Output the [x, y] coordinate of the center of the cell containing the given text.  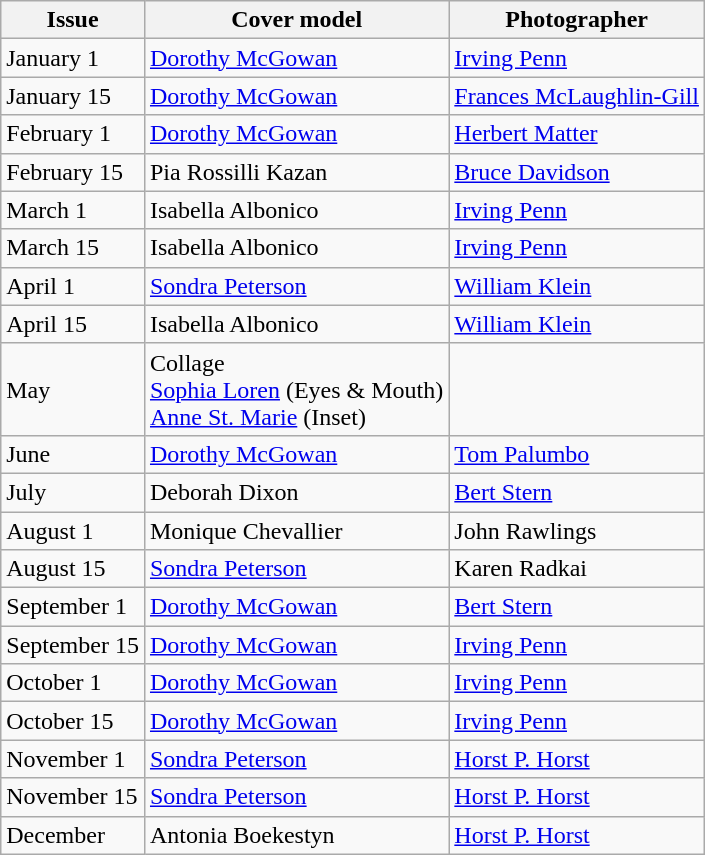
April 1 [73, 286]
Antonia Boekestyn [296, 835]
February 15 [73, 172]
August 1 [73, 531]
August 15 [73, 569]
November 15 [73, 797]
Frances McLaughlin-Gill [577, 96]
May [73, 389]
July [73, 492]
September 1 [73, 607]
November 1 [73, 759]
April 15 [73, 324]
Cover model [296, 20]
John Rawlings [577, 531]
October 15 [73, 721]
March 15 [73, 248]
June [73, 454]
Karen Radkai [577, 569]
Herbert Matter [577, 134]
Bruce Davidson [577, 172]
CollageSophia Loren (Eyes & Mouth)Anne St. Marie (Inset) [296, 389]
Photographer [577, 20]
February 1 [73, 134]
Deborah Dixon [296, 492]
March 1 [73, 210]
Tom Palumbo [577, 454]
September 15 [73, 645]
October 1 [73, 683]
January 1 [73, 58]
Issue [73, 20]
December [73, 835]
January 15 [73, 96]
Monique Chevallier [296, 531]
Pia Rossilli Kazan [296, 172]
